Return [X, Y] of the center of cell containing provided text 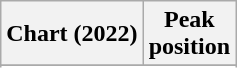
Chart (2022) [72, 34]
Peakposition [189, 34]
